Find where the given text appears and provide that cell's center as [x, y] coordinate. 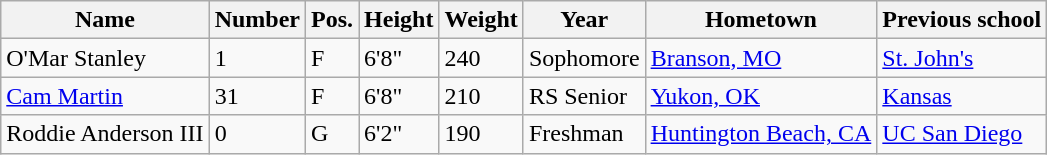
Previous school [962, 20]
G [332, 134]
Pos. [332, 20]
Number [257, 20]
Sophomore [584, 58]
Roddie Anderson III [105, 134]
190 [481, 134]
Year [584, 20]
240 [481, 58]
UC San Diego [962, 134]
1 [257, 58]
Kansas [962, 96]
31 [257, 96]
0 [257, 134]
Weight [481, 20]
Huntington Beach, CA [761, 134]
6'2" [399, 134]
O'Mar Stanley [105, 58]
Cam Martin [105, 96]
210 [481, 96]
Height [399, 20]
St. John's [962, 58]
Yukon, OK [761, 96]
Name [105, 20]
Branson, MO [761, 58]
RS Senior [584, 96]
Freshman [584, 134]
Hometown [761, 20]
